For the text-containing cell, return its midpoint in (x, y) coordinate format. 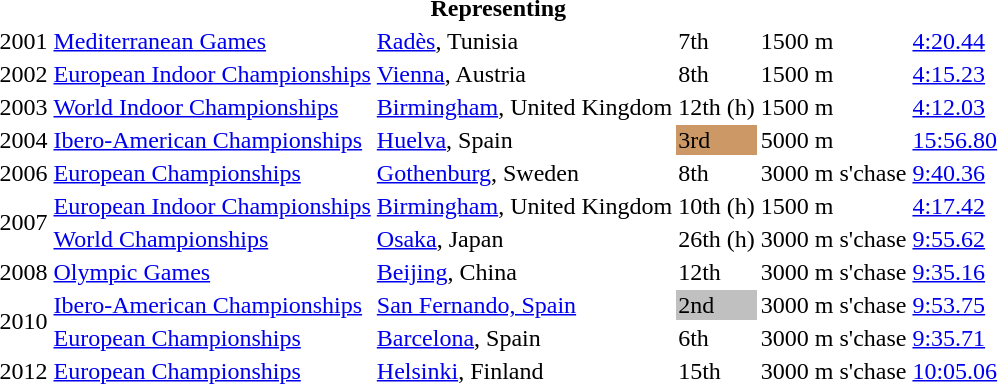
World Indoor Championships (212, 107)
Vienna, Austria (524, 74)
Osaka, Japan (524, 239)
10th (h) (717, 206)
San Fernando, Spain (524, 305)
Beijing, China (524, 272)
Barcelona, Spain (524, 338)
World Championships (212, 239)
3rd (717, 140)
Gothenburg, Sweden (524, 173)
12th (h) (717, 107)
Huelva, Spain (524, 140)
Mediterranean Games (212, 41)
6th (717, 338)
5000 m (834, 140)
26th (h) (717, 239)
Olympic Games (212, 272)
Radès, Tunisia (524, 41)
12th (717, 272)
2nd (717, 305)
7th (717, 41)
